From the cell containing the given text, extract its center point as [x, y] coordinate. 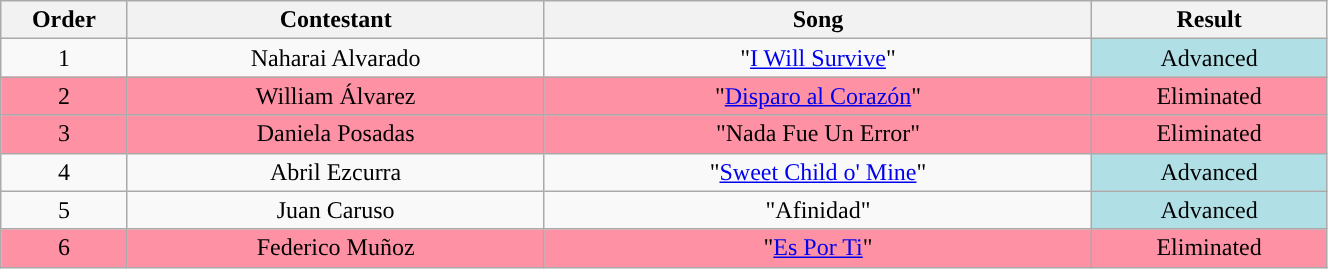
Order [64, 20]
6 [64, 248]
"Sweet Child o' Mine" [818, 172]
"Es Por Ti" [818, 248]
Contestant [336, 20]
"Afinidad" [818, 210]
4 [64, 172]
"I Will Survive" [818, 58]
"Nada Fue Un Error" [818, 134]
Naharai Alvarado [336, 58]
3 [64, 134]
Juan Caruso [336, 210]
Daniela Posadas [336, 134]
William Álvarez [336, 96]
5 [64, 210]
Song [818, 20]
2 [64, 96]
Result [1210, 20]
"Disparo al Corazón" [818, 96]
Federico Muñoz [336, 248]
1 [64, 58]
Abril Ezcurra [336, 172]
